Find where the given text appears and provide that cell's center as (x, y) coordinate. 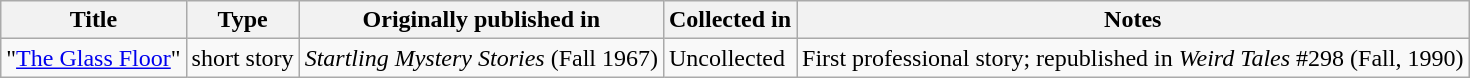
Type (242, 20)
"The Glass Floor" (94, 58)
Startling Mystery Stories (Fall 1967) (481, 58)
First professional story; republished in Weird Tales #298 (Fall, 1990) (1133, 58)
Title (94, 20)
Originally published in (481, 20)
Collected in (730, 20)
short story (242, 58)
Uncollected (730, 58)
Notes (1133, 20)
